Pinpoint the cell where the given text exists, returning its (x, y) midpoint coordinate. 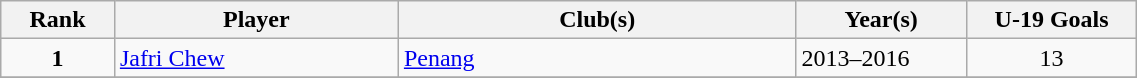
Rank (58, 20)
1 (58, 58)
2013–2016 (881, 58)
U-19 Goals (1051, 20)
Jafri Chew (256, 58)
Club(s) (597, 20)
Player (256, 20)
13 (1051, 58)
Penang (597, 58)
Year(s) (881, 20)
